Pinpoint the cell where the given text exists, returning its (x, y) midpoint coordinate. 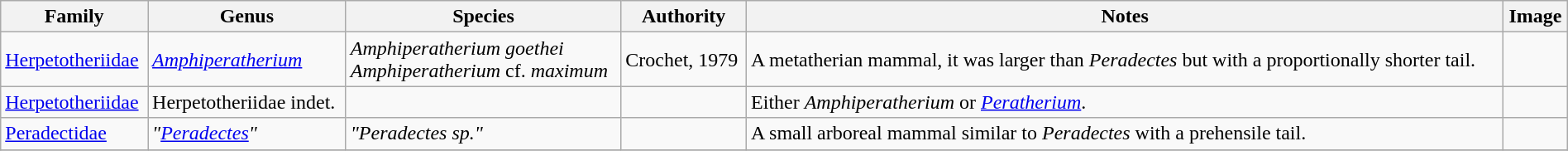
Amphiperatherium (247, 60)
Genus (247, 17)
Crochet, 1979 (684, 60)
Herpetotheriidae indet. (247, 102)
Family (74, 17)
"Peradectes sp." (483, 134)
Peradectidae (74, 134)
A metatherian mammal, it was larger than Peradectes but with a proportionally shorter tail. (1125, 60)
Species (483, 17)
Authority (684, 17)
"Peradectes" (247, 134)
Either Amphiperatherium or Peratherium. (1125, 102)
Notes (1125, 17)
Amphiperatherium goetheiAmphiperatherium cf. maximum (483, 60)
Image (1535, 17)
A small arboreal mammal similar to Peradectes with a prehensile tail. (1125, 134)
